Find where the given text appears and provide that cell's center as [X, Y] coordinate. 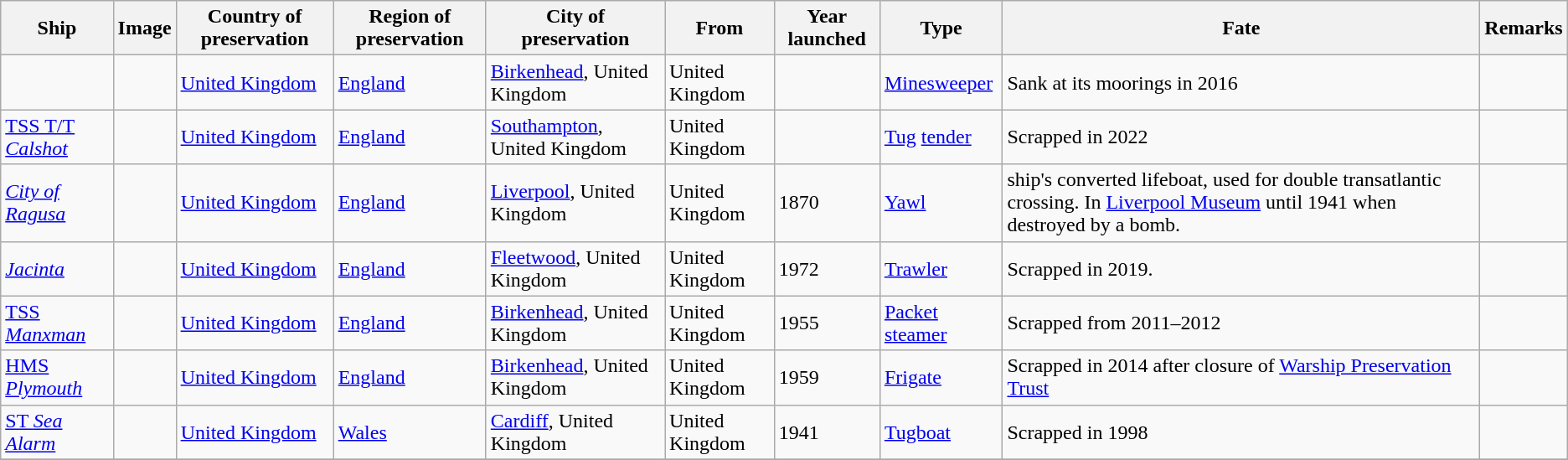
Type [941, 28]
City of Ragusa [57, 203]
From [720, 28]
Frigate [941, 377]
1941 [827, 432]
Scrapped in 1998 [1241, 432]
Cardiff, United Kingdom [575, 432]
Sank at its moorings in 2016 [1241, 82]
Tugboat [941, 432]
Ship [57, 28]
Image [144, 28]
Scrapped in 2022 [1241, 137]
City of preservation [575, 28]
Wales [410, 432]
1870 [827, 203]
Scrapped in 2014 after closure of Warship Preservation Trust [1241, 377]
1959 [827, 377]
Region of preservation [410, 28]
TSS Manxman [57, 323]
Tug tender [941, 137]
Scrapped from 2011–2012 [1241, 323]
Trawler [941, 268]
Fate [1241, 28]
Southampton, United Kingdom [575, 137]
Jacinta [57, 268]
Remarks [1524, 28]
Packet steamer [941, 323]
1972 [827, 268]
HMS Plymouth [57, 377]
1955 [827, 323]
ship's converted lifeboat, used for double transatlantic crossing. In Liverpool Museum until 1941 when destroyed by a bomb. [1241, 203]
Liverpool, United Kingdom [575, 203]
Country of preservation [255, 28]
Yawl [941, 203]
Year launched [827, 28]
TSS T/T Calshot [57, 137]
Scrapped in 2019. [1241, 268]
ST Sea Alarm [57, 432]
Minesweeper [941, 82]
Fleetwood, United Kingdom [575, 268]
